For the text-containing cell, return its midpoint in (X, Y) coordinate format. 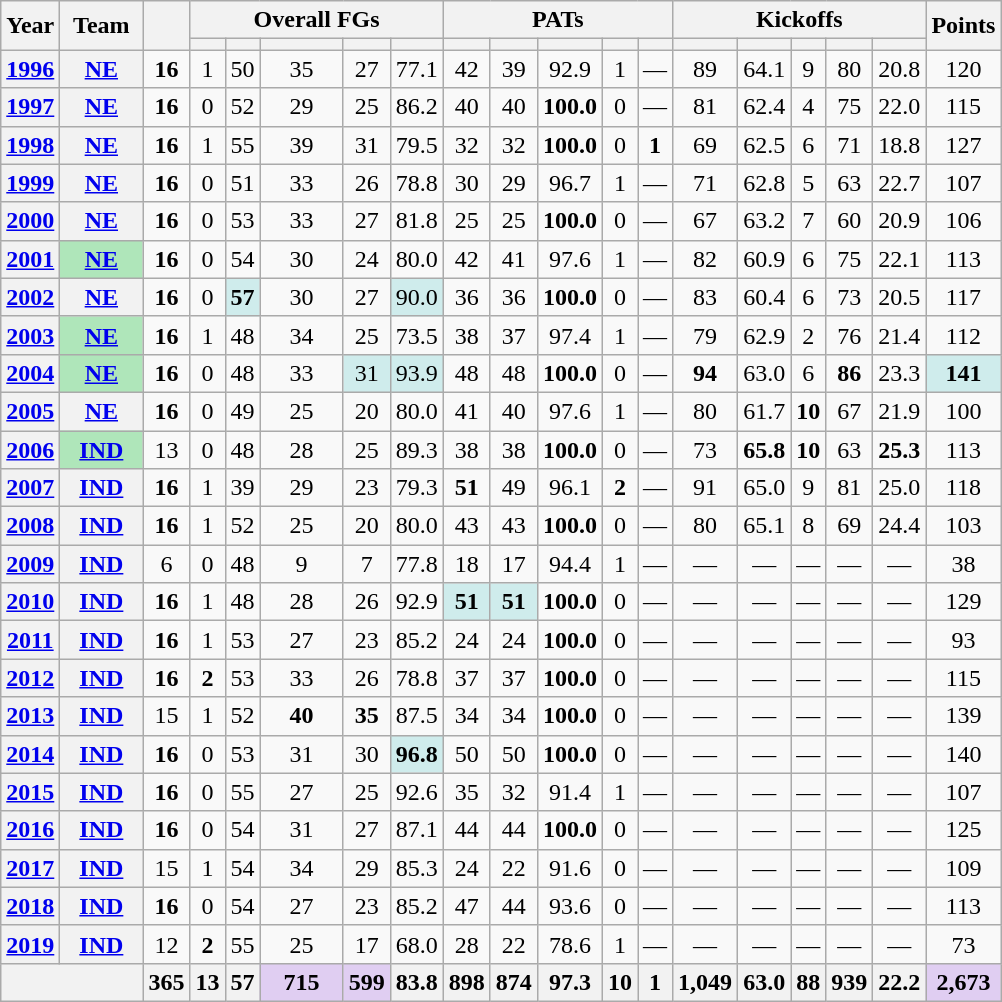
65.8 (764, 449)
87.1 (416, 830)
83 (706, 297)
94 (706, 373)
79 (706, 335)
88 (808, 982)
63.2 (764, 221)
Overall FGs (316, 20)
60 (850, 221)
129 (964, 602)
96.7 (570, 183)
2004 (30, 373)
97.4 (570, 335)
23.3 (900, 373)
109 (964, 868)
91.4 (570, 792)
2005 (30, 411)
86 (850, 373)
112 (964, 335)
64.1 (764, 69)
365 (166, 982)
92.6 (416, 792)
78.6 (570, 944)
100 (964, 411)
125 (964, 830)
96.1 (570, 488)
2012 (30, 678)
1998 (30, 145)
77.1 (416, 69)
89 (706, 69)
Team (102, 26)
117 (964, 297)
82 (706, 259)
127 (964, 145)
25.3 (900, 449)
2001 (30, 259)
2010 (30, 602)
93.9 (416, 373)
83.8 (416, 982)
2015 (30, 792)
81.8 (416, 221)
Points (964, 26)
62.4 (764, 107)
1999 (30, 183)
103 (964, 526)
65.0 (764, 488)
79.5 (416, 145)
141 (964, 373)
68.0 (416, 944)
22.2 (900, 982)
79.3 (416, 488)
1,049 (706, 982)
874 (514, 982)
93.6 (570, 906)
86.2 (416, 107)
90.0 (416, 297)
91.6 (570, 868)
1996 (30, 69)
1997 (30, 107)
2019 (30, 944)
24.4 (900, 526)
93 (964, 640)
939 (850, 982)
21.9 (900, 411)
Kickoffs (800, 20)
96.8 (416, 754)
2014 (30, 754)
2016 (30, 830)
2000 (30, 221)
139 (964, 716)
25.0 (900, 488)
599 (366, 982)
2007 (30, 488)
2003 (30, 335)
2018 (30, 906)
20.9 (900, 221)
21.4 (900, 335)
60.9 (764, 259)
715 (302, 982)
20.8 (900, 69)
76 (850, 335)
62.9 (764, 335)
2006 (30, 449)
898 (466, 982)
62.5 (764, 145)
47 (466, 906)
22.7 (900, 183)
77.8 (416, 564)
94.4 (570, 564)
2011 (30, 640)
85.3 (416, 868)
65.1 (764, 526)
5 (808, 183)
Year (30, 26)
12 (166, 944)
22.1 (900, 259)
73.5 (416, 335)
118 (964, 488)
2013 (30, 716)
20.5 (900, 297)
18 (466, 564)
97.3 (570, 982)
60.4 (764, 297)
62.8 (764, 183)
8 (808, 526)
22.0 (900, 107)
87.5 (416, 716)
140 (964, 754)
2017 (30, 868)
61.7 (764, 411)
2002 (30, 297)
2008 (30, 526)
18.8 (900, 145)
89.3 (416, 449)
106 (964, 221)
4 (808, 107)
PATs (558, 20)
91 (706, 488)
2009 (30, 564)
120 (964, 69)
2,673 (964, 982)
